Determine the [X, Y] coordinate at the center of the cell enclosing the given text.  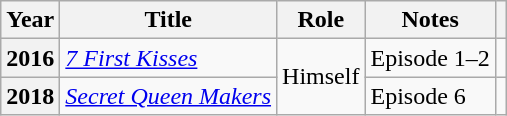
Secret Queen Makers [168, 96]
2018 [30, 96]
Year [30, 20]
2016 [30, 58]
Role [321, 20]
7 First Kisses [168, 58]
Title [168, 20]
Himself [321, 77]
Episode 6 [430, 96]
Episode 1–2 [430, 58]
Notes [430, 20]
